Output the [X, Y] coordinate of the center of the cell containing the given text.  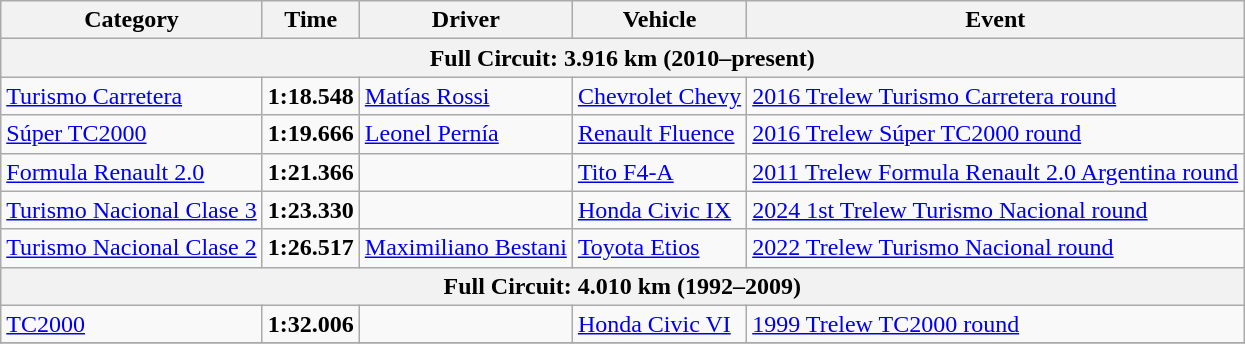
1:18.548 [310, 96]
1:19.666 [310, 134]
2016 Trelew Súper TC2000 round [996, 134]
2016 Trelew Turismo Carretera round [996, 96]
2024 1st Trelew Turismo Nacional round [996, 210]
Tito F4-A [659, 172]
2022 Trelew Turismo Nacional round [996, 248]
Time [310, 20]
Honda Civic IX [659, 210]
Leonel Pernía [466, 134]
Chevrolet Chevy [659, 96]
1:32.006 [310, 324]
1:21.366 [310, 172]
Maximiliano Bestani [466, 248]
1:23.330 [310, 210]
TC2000 [132, 324]
Honda Civic VI [659, 324]
Formula Renault 2.0 [132, 172]
Matías Rossi [466, 96]
Category [132, 20]
Turismo Nacional Clase 3 [132, 210]
Event [996, 20]
Toyota Etios [659, 248]
Renault Fluence [659, 134]
Vehicle [659, 20]
2011 Trelew Formula Renault 2.0 Argentina round [996, 172]
1:26.517 [310, 248]
Turismo Nacional Clase 2 [132, 248]
Full Circuit: 4.010 km (1992–2009) [622, 286]
Súper TC2000 [132, 134]
Driver [466, 20]
Full Circuit: 3.916 km (2010–present) [622, 58]
1999 Trelew TC2000 round [996, 324]
Turismo Carretera [132, 96]
